Return the (X, Y) coordinate for the center point of the cell that contains the specified text.  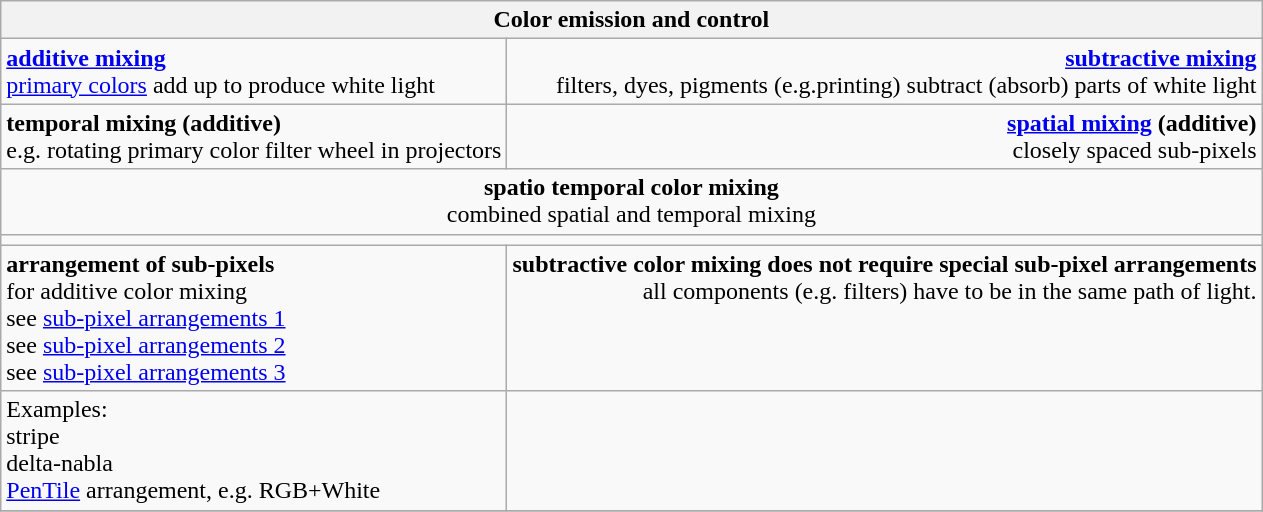
Examples:stripedelta-nablaPenTile arrangement, e.g. RGB+White (254, 450)
arrangement of sub-pixelsfor additive color mixingsee sub-pixel arrangements 1see sub-pixel arrangements 2see sub-pixel arrangements 3 (254, 318)
additive mixingprimary colors add up to produce white light (254, 72)
subtractive mixingfilters, dyes, pigments (e.g.printing) subtract (absorb) parts of white light (884, 72)
subtractive color mixing does not require special sub-pixel arrangementsall components (e.g. filters) have to be in the same path of light. (884, 318)
spatial mixing (additive)closely spaced sub-pixels (884, 136)
Color emission and control (632, 20)
spatio temporal color mixingcombined spatial and temporal mixing (632, 202)
temporal mixing (additive)e.g. rotating primary color filter wheel in projectors (254, 136)
